Scan for the cell matching the given text and deliver its [x, y] coordinate at center. 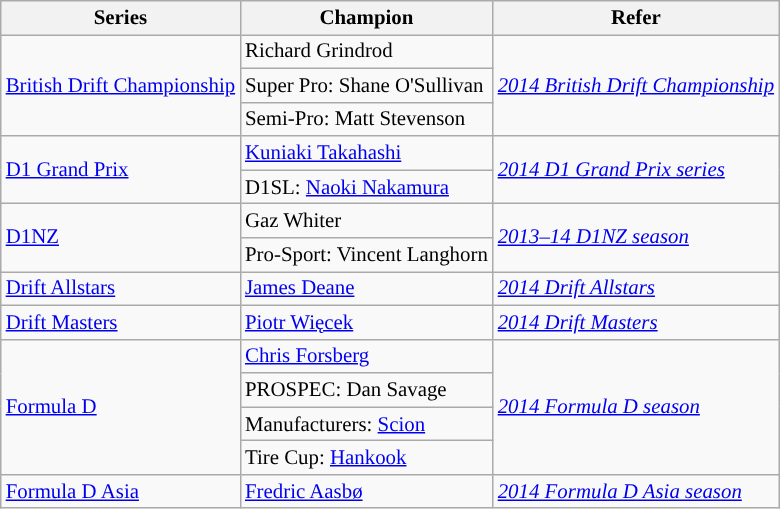
Chris Forsberg [366, 356]
Tire Cup: Hankook [366, 458]
Gaz Whiter [366, 221]
James Deane [366, 288]
Refer [636, 18]
D1 Grand Prix [120, 170]
Formula D [120, 406]
Fredric Aasbø [366, 491]
Drift Allstars [120, 288]
Series [120, 18]
Formula D Asia [120, 491]
Champion [366, 18]
2014 Formula D Asia season [636, 491]
PROSPEC: Dan Savage [366, 390]
D1SL: Naoki Nakamura [366, 187]
2014 Drift Allstars [636, 288]
Pro-Sport: Vincent Langhorn [366, 255]
Super Pro: Shane O'Sullivan [366, 85]
2014 British Drift Championship [636, 85]
2014 Drift Masters [636, 322]
2014 D1 Grand Prix series [636, 170]
Semi-Pro: Matt Stevenson [366, 119]
Kuniaki Takahashi [366, 153]
Piotr Więcek [366, 322]
Richard Grindrod [366, 51]
2014 Formula D season [636, 406]
Manufacturers: Scion [366, 424]
2013–14 D1NZ season [636, 238]
Drift Masters [120, 322]
British Drift Championship [120, 85]
D1NZ [120, 238]
